Capture the cell that displays the provided text and extract its [X, Y] central coordinate. 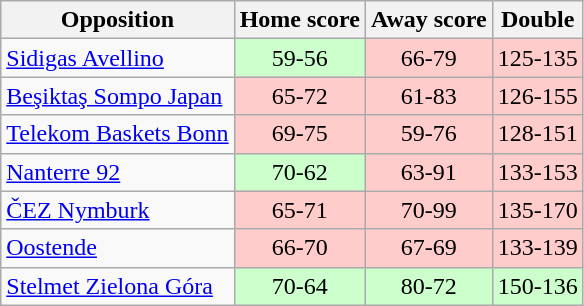
133-153 [538, 172]
Telekom Baskets Bonn [118, 134]
69-75 [300, 134]
Home score [300, 20]
135-170 [538, 210]
Oostende [118, 248]
Stelmet Zielona Góra [118, 286]
70-64 [300, 286]
63-91 [428, 172]
80-72 [428, 286]
Nanterre 92 [118, 172]
Beşiktaş Sompo Japan [118, 96]
150-136 [538, 286]
Opposition [118, 20]
66-79 [428, 58]
65-71 [300, 210]
59-56 [300, 58]
70-99 [428, 210]
126-155 [538, 96]
59-76 [428, 134]
125-135 [538, 58]
Away score [428, 20]
Double [538, 20]
ČEZ Nymburk [118, 210]
Sidigas Avellino [118, 58]
67-69 [428, 248]
133-139 [538, 248]
66-70 [300, 248]
128-151 [538, 134]
65-72 [300, 96]
70-62 [300, 172]
61-83 [428, 96]
